Identify which cell holds the provided text, then report its [X, Y] central coordinate. 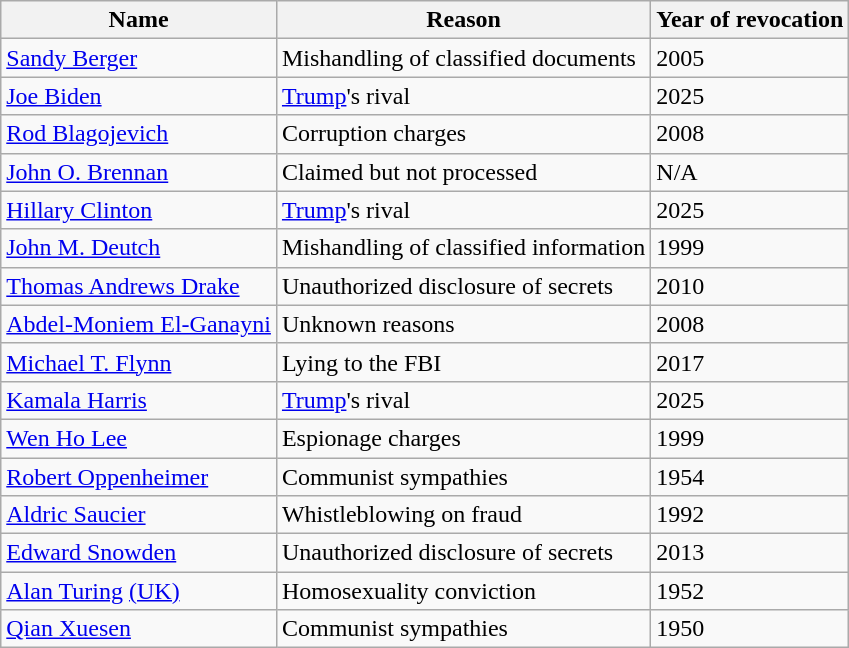
John O. Brennan [139, 172]
Mishandling of classified documents [463, 58]
Homosexuality conviction [463, 591]
Lying to the FBI [463, 362]
N/A [750, 172]
2005 [750, 58]
John M. Deutch [139, 248]
2010 [750, 286]
Robert Oppenheimer [139, 477]
Reason [463, 20]
Thomas Andrews Drake [139, 286]
Sandy Berger [139, 58]
Aldric Saucier [139, 515]
Rod Blagojevich [139, 134]
Wen Ho Lee [139, 438]
1954 [750, 477]
Hillary Clinton [139, 210]
1952 [750, 591]
Qian Xuesen [139, 629]
Name [139, 20]
1950 [750, 629]
2013 [750, 553]
Espionage charges [463, 438]
Claimed but not processed [463, 172]
1992 [750, 515]
Unknown reasons [463, 324]
Edward Snowden [139, 553]
Michael T. Flynn [139, 362]
Joe Biden [139, 96]
Corruption charges [463, 134]
Alan Turing (UK) [139, 591]
Abdel-Moniem El-Ganayni [139, 324]
Kamala Harris [139, 400]
Year of revocation [750, 20]
2017 [750, 362]
Mishandling of classified information [463, 248]
Whistleblowing on fraud [463, 515]
